Locate the cell with the specified text and output its (X, Y) center coordinate. 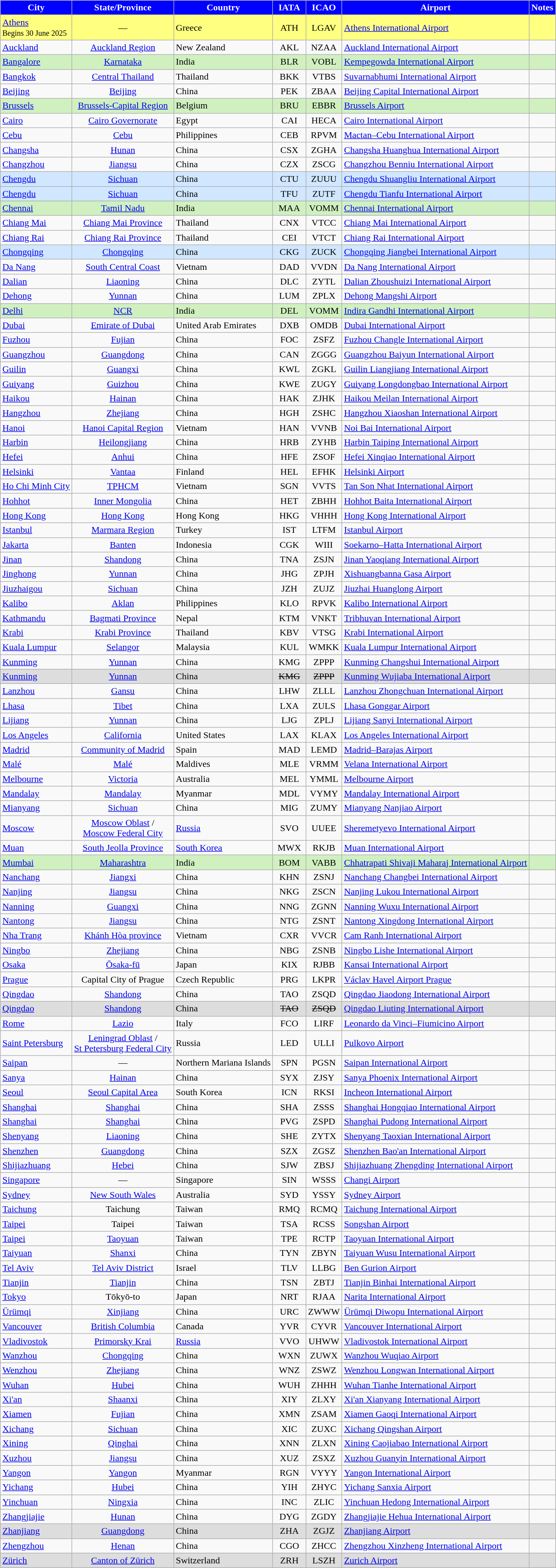
Lijiang (36, 720)
WMKK (324, 647)
South Central Coast (123, 267)
CAN (289, 354)
SHA (289, 1107)
KBV (289, 632)
Tel Aviv District (123, 1268)
Shanghai Pudong International Airport (435, 1121)
ZBHH (324, 501)
Cairo (36, 120)
Shaanxi (123, 1400)
Shenyang (36, 1136)
Nantong (36, 921)
VVO (289, 1341)
LJG (289, 720)
Kuala Lumpur International Airport (435, 647)
PGSN (324, 1063)
Xi'an (36, 1400)
CXR (289, 936)
CEI (289, 238)
Zhanjiang (36, 1531)
ZGNN (324, 906)
Sydney Airport (435, 1195)
Chiang Rai Province (123, 238)
Auckland International Airport (435, 47)
ZYTX (324, 1136)
HEL (289, 472)
VNKT (324, 618)
Tan Son Nhat International Airport (435, 486)
TFU (289, 193)
Jakarta (36, 545)
Da Nang International Airport (435, 267)
Greece (223, 28)
Melbourne Airport (435, 779)
Indira Gandhi International Airport (435, 311)
PRG (289, 979)
SJW (289, 1166)
Krabi International Airport (435, 632)
WXN (289, 1355)
URC (289, 1312)
LEMD (324, 750)
Yinchuan (36, 1502)
Emirate of Dubai (123, 325)
Country (223, 8)
ZPJH (324, 574)
Narita International Airport (435, 1297)
ZLLL (324, 691)
Jinan (36, 559)
Jinan Yaoqiang International Airport (435, 559)
LGAV (324, 28)
DEL (289, 311)
Noi Bai International Airport (435, 428)
Turkey (223, 530)
Helsinki (36, 472)
LAX (289, 735)
OMDB (324, 325)
Istanbul (36, 530)
KHN (289, 877)
Zhanjiang Airport (435, 1531)
Zhangjiajie (36, 1516)
Vladivostok International Airport (435, 1341)
SIN (289, 1180)
HGH (289, 413)
Haikou Meilan International Airport (435, 398)
AKL (289, 47)
YIH (289, 1487)
Yinchuan Hedong International Airport (435, 1502)
ZGSZ (324, 1151)
Sheremetyevo International Airport (435, 828)
Harbin (36, 442)
Harbin Taiping International Airport (435, 442)
ZLXY (324, 1400)
ZUXC (324, 1429)
Xuzhou Guanyin International Airport (435, 1458)
Shenzhen (36, 1151)
TLV (289, 1268)
ZHHH (324, 1385)
Zurich Airport (435, 1560)
IATA (289, 8)
ZSCG (324, 164)
Mianyang Nanjiao Airport (435, 808)
XNN (289, 1443)
TSN (289, 1282)
Karnataka (123, 62)
Israel (223, 1268)
Lhasa Gonggar Airport (435, 706)
Wenzhou Longwan International Airport (435, 1370)
HRB (289, 442)
Fuzhou Changle International Airport (435, 340)
RGN (289, 1473)
ULLI (324, 1043)
Taoyuan International Airport (435, 1239)
Cairo International Airport (435, 120)
Guilin Liangjiang International Airport (435, 369)
NCR (123, 311)
Hanoi Capital Region (123, 428)
Dalian Zhoushuizi International Airport (435, 281)
ZSFZ (324, 340)
Nha Trang (36, 936)
Shenyang Taoxian International Airport (435, 1136)
ICN (289, 1092)
ZLXN (324, 1443)
Spain (223, 750)
Hanoi (36, 428)
TYN (289, 1253)
SYX (289, 1077)
ZUWX (324, 1355)
Chhatrapati Shivaji Maharaj International Airport (435, 862)
Delhi (36, 311)
Lijiang Sanyi International Airport (435, 720)
LTFM (324, 530)
Qingdao Liuting International Airport (435, 1009)
Xishuangbanna Gasa Airport (435, 574)
MWX (289, 848)
Tibet (123, 706)
LHW (289, 691)
Nantong Xingdong International Airport (435, 921)
NNG (289, 906)
Community of Madrid (123, 750)
ZSNT (324, 921)
Dehong (36, 296)
Guangzhou (36, 354)
Hong Kong International Airport (435, 515)
Vladivostok (36, 1341)
Melbourne (36, 779)
Khánh Hòa province (123, 936)
ZUUU (324, 179)
ZSHC (324, 413)
Banten (123, 545)
VTSG (324, 632)
Vantaa (123, 472)
Nepal (223, 618)
CKG (289, 252)
Krabi Province (123, 632)
Tamil Nadu (123, 208)
WSSS (324, 1180)
Wanzhou (36, 1355)
FCO (289, 1023)
TNA (289, 559)
Prague (36, 979)
British Columbia (123, 1326)
Shanxi (123, 1253)
ZGDY (324, 1516)
TSA (289, 1224)
RCTP (324, 1239)
LLBG (324, 1268)
NRT (289, 1297)
BOM (289, 862)
Brussels (36, 106)
Xi'an Xianyang International Airport (435, 1400)
Nanjing (36, 891)
ZBAA (324, 91)
Bagmati Province (123, 618)
United States (223, 735)
ZYTL (324, 281)
VTCT (324, 238)
ZSWZ (324, 1370)
Nanning (36, 906)
DXB (289, 325)
Leningrad Oblast /St Petersburg Federal City (123, 1043)
ZWWW (324, 1312)
New Zealand (223, 47)
Switzerland (223, 1560)
Taoyuan (123, 1239)
WUH (289, 1385)
CZX (289, 164)
Mandalay International Airport (435, 793)
ZLIC (324, 1502)
Saipan (36, 1063)
Vancouver International Airport (435, 1326)
Athens International Airport (435, 28)
Los Angeles (36, 735)
Guilin (36, 369)
XUZ (289, 1458)
MAA (289, 208)
Sanya Phoenix International Airport (435, 1077)
Da Nang (36, 267)
Ningxia (123, 1502)
VVTS (324, 486)
ZSJN (324, 559)
Hefei (36, 457)
YMML (324, 779)
Soekarno–Hatta International Airport (435, 545)
RCSS (324, 1224)
Chongqing Jiangbei International Airport (435, 252)
Yangon International Airport (435, 1473)
Malaysia (223, 647)
RKJB (324, 848)
ZUJZ (324, 589)
VYMY (324, 793)
ZHYC (324, 1487)
Henan (123, 1546)
INC (289, 1502)
Chennai International Airport (435, 208)
State/Province (123, 8)
Auckland (36, 47)
YSSY (324, 1195)
Central Thailand (123, 76)
Dalian (36, 281)
Capital City of Prague (123, 979)
Beijing Capital International Airport (435, 91)
RMQ (289, 1209)
ZPLJ (324, 720)
Seoul (36, 1092)
XIC (289, 1429)
DYG (289, 1516)
Chiang Mai Province (123, 223)
Kunming Changshui International Airport (435, 662)
SHE (289, 1136)
SZX (289, 1151)
Aklan (123, 603)
Mumbai (36, 862)
South Jeolla Province (123, 848)
ZYHB (324, 442)
Hebei (123, 1166)
KTM (289, 618)
VVNB (324, 428)
HECA (324, 120)
Vancouver (36, 1326)
Chengdu Tianfu International Airport (435, 193)
Cairo Governorate (123, 120)
Ben Gurion Airport (435, 1268)
NTG (289, 921)
Dubai International Airport (435, 325)
Chiang Rai (36, 238)
Helsinki Airport (435, 472)
Mianyang (36, 808)
Qinghai (123, 1443)
PEK (289, 91)
Hangzhou (36, 413)
Moscow Oblast /Moscow Federal City (123, 828)
LSZH (324, 1560)
FOC (289, 340)
ZUCK (324, 252)
PVG (289, 1121)
ZHCC (324, 1546)
ICAO (324, 8)
VYYY (324, 1473)
Tōkyō-to (123, 1297)
Ürümqi (36, 1312)
Kempegowda International Airport (435, 62)
Guiyang (36, 384)
Primorsky Krai (123, 1341)
SPN (289, 1063)
Egypt (223, 120)
ZSNB (324, 950)
ZSPD (324, 1121)
Chengdu Shuangliu International Airport (435, 179)
ATH (289, 28)
VOBL (324, 62)
NBG (289, 950)
Dehong Mangshi Airport (435, 296)
Indonesia (223, 545)
Ōsaka-fū (123, 965)
Zürich (36, 1560)
VHHH (324, 515)
Muan (36, 848)
Suvarnabhumi International Airport (435, 76)
KIX (289, 965)
Changzhou (36, 164)
Marmara Region (123, 530)
Zhengzhou Xinzheng International Airport (435, 1546)
Wuhan Tianhe International Airport (435, 1385)
VTCC (324, 223)
Chiang Mai International Airport (435, 223)
LED (289, 1043)
Lanzhou Zhongchuan International Airport (435, 691)
RCMQ (324, 1209)
Shijiazhuang Zhengding International Airport (435, 1166)
CGK (289, 545)
Kalibo (36, 603)
Nanchang (36, 877)
HKG (289, 515)
Zhangjiajie Hehua International Airport (435, 1516)
Finland (223, 472)
Rome (36, 1023)
LUM (289, 296)
Gansu (123, 691)
Yichang Sanxia Airport (435, 1487)
NKG (289, 891)
ZJSY (324, 1077)
California (123, 735)
JZH (289, 589)
Jiuzhai Huanglong Airport (435, 589)
LXA (289, 706)
YVR (289, 1326)
Shanghai Hongqiao International Airport (435, 1107)
Auckland Region (123, 47)
Victoria (123, 779)
Yichang (36, 1487)
ZBYN (324, 1253)
Xuzhou (36, 1458)
Wuhan (36, 1385)
Shenzhen Bao'an International Airport (435, 1151)
Muan International Airport (435, 848)
Tel Aviv (36, 1268)
XMN (289, 1414)
Italy (223, 1023)
Qingdao Jiaodong International Airport (435, 994)
ZSXZ (324, 1458)
Tokyo (36, 1297)
Hangzhou Xiaoshan International Airport (435, 413)
HET (289, 501)
RPVK (324, 603)
United Arab Emirates (223, 325)
CEB (289, 135)
Airport (435, 8)
ZGJZ (324, 1531)
Wenzhou (36, 1370)
Brussels Airport (435, 106)
KWE (289, 384)
ZSAM (324, 1414)
SGN (289, 486)
Jinghong (36, 574)
Fuzhou (36, 340)
Ningbo (36, 950)
Lhasa (36, 706)
ZSCN (324, 891)
EFHK (324, 472)
Xiamen Gaoqi International Airport (435, 1414)
IST (289, 530)
Nanjing Lukou International Airport (435, 891)
Changsha Huanghua International Airport (435, 150)
ZSOF (324, 457)
Guangzhou Baiyun International Airport (435, 354)
Kathmandu (36, 618)
HAN (289, 428)
Sydney (36, 1195)
WIII (324, 545)
ZUTF (324, 193)
BKK (289, 76)
EBBR (324, 106)
CGO (289, 1546)
VABB (324, 862)
Moscow (36, 828)
NZAA (324, 47)
Lanzhou (36, 691)
Czech Republic (223, 979)
Bangalore (36, 62)
Osaka (36, 965)
Zhengzhou (36, 1546)
Changi Airport (435, 1180)
Northern Mariana Islands (223, 1063)
AthensBegins 30 June 2025 (36, 28)
Velana International Airport (435, 764)
MEL (289, 779)
KUL (289, 647)
Songshan Airport (435, 1224)
Inner Mongolia (123, 501)
Guiyang Longdongbao International Airport (435, 384)
Saint Petersburg (36, 1043)
Ningbo Lishe International Airport (435, 950)
Taiyuan (36, 1253)
Kuala Lumpur (36, 647)
UHWW (324, 1341)
ZUGY (324, 384)
Václav Havel Airport Prague (435, 979)
VTBS (324, 76)
Kunming Wujiaba International Airport (435, 677)
HAK (289, 398)
ZSNJ (324, 877)
Maharashtra (123, 862)
ZJHK (324, 398)
Kansai International Airport (435, 965)
KWL (289, 369)
CYVR (324, 1326)
ZGHA (324, 150)
Istanbul Airport (435, 530)
Los Angeles International Airport (435, 735)
Bangkok (36, 76)
Jiuzhaigou (36, 589)
ZULS (324, 706)
Xining (36, 1443)
Anhui (123, 457)
CAI (289, 120)
Shijiazhuang (36, 1166)
Belgium (223, 106)
Heilongjiang (123, 442)
Cam Ranh International Airport (435, 936)
Sanya (36, 1077)
Seoul Capital Area (123, 1092)
HFE (289, 457)
Saipan International Airport (435, 1063)
Tianjin Binhai International Airport (435, 1282)
JHG (289, 574)
Taiyuan Wusu International Airport (435, 1253)
Canada (223, 1326)
Taichung International Airport (435, 1209)
ZGGG (324, 354)
Madrid–Barajas Airport (435, 750)
Wanzhou Wuqiao Airport (435, 1355)
ZBTJ (324, 1282)
Mactan–Cebu International Airport (435, 135)
Guizhou (123, 384)
Brussels-Capital Region (123, 106)
Xichang (36, 1429)
CTU (289, 179)
Maldives (223, 764)
LIRF (324, 1023)
Krabi (36, 632)
Notes (542, 8)
BLR (289, 62)
RPVM (324, 135)
ZPLX (324, 296)
TPHCM (123, 486)
Hefei Xinqiao International Airport (435, 457)
Nanchang Changbei International Airport (435, 877)
ZRH (289, 1560)
MAD (289, 750)
Ho Chi Minh City (36, 486)
MIG (289, 808)
ZBSJ (324, 1166)
VVCR (324, 936)
BRU (289, 106)
RKSI (324, 1092)
ZGKL (324, 369)
CSX (289, 150)
Haikou (36, 398)
VRMM (324, 764)
MLE (289, 764)
CNX (289, 223)
City (36, 8)
XIY (289, 1400)
Pulkovo Airport (435, 1043)
Changsha (36, 150)
Chennai (36, 208)
Ürümqi Diwopu International Airport (435, 1312)
Chiang Rai International Airport (435, 238)
Leonardo da Vinci–Fiumicino Airport (435, 1023)
RJAA (324, 1297)
ZSSS (324, 1107)
KLO (289, 603)
UUEE (324, 828)
New South Wales (123, 1195)
LKPR (324, 979)
Hohhot (36, 501)
Xinjiang (123, 1312)
Chiang Mai (36, 223)
MDL (289, 793)
Madrid (36, 750)
Tribhuvan International Airport (435, 618)
Jiangxi (123, 877)
Xining Caojiabao International Airport (435, 1443)
Changzhou Benniu International Airport (435, 164)
VVDN (324, 267)
Kalibo International Airport (435, 603)
WNZ (289, 1370)
ZHA (289, 1531)
Hohhot Baita International Airport (435, 501)
Selangor (123, 647)
Nanning Wuxu International Airport (435, 906)
DAD (289, 267)
SYD (289, 1195)
Xichang Qingshan Airport (435, 1429)
ZUMY (324, 808)
DLC (289, 281)
Xiamen (36, 1414)
KLAX (324, 735)
Dubai (36, 325)
Lazio (123, 1023)
Canton of Zürich (123, 1560)
Incheon International Airport (435, 1092)
SVO (289, 828)
RJBB (324, 965)
TPE (289, 1239)
